Locate the cell with the specified text and output its (X, Y) center coordinate. 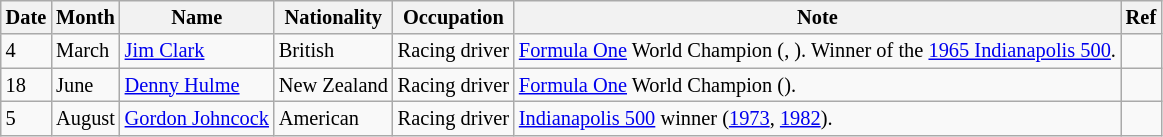
5 (26, 118)
Jim Clark (197, 51)
American (334, 118)
March (86, 51)
British (334, 51)
Occupation (454, 17)
Date (26, 17)
Nationality (334, 17)
18 (26, 85)
June (86, 85)
Formula One World Champion (). (818, 85)
Month (86, 17)
Formula One World Champion (, ). Winner of the 1965 Indianapolis 500. (818, 51)
Note (818, 17)
Indianapolis 500 winner (1973, 1982). (818, 118)
Ref (1141, 17)
4 (26, 51)
Name (197, 17)
Gordon Johncock (197, 118)
August (86, 118)
New Zealand (334, 85)
Denny Hulme (197, 85)
